Return the [x, y] coordinate for the center point of the cell that contains the specified text.  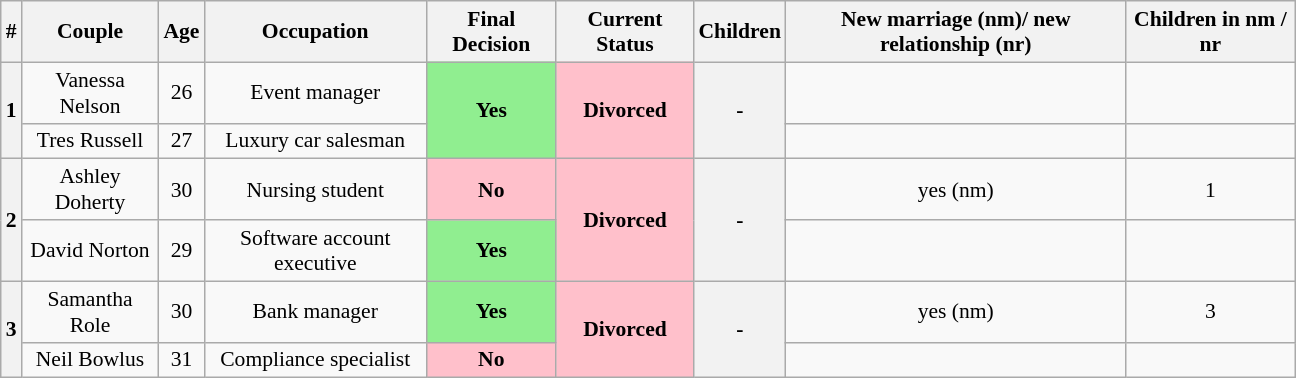
Compliance specialist [315, 360]
Event manager [315, 92]
Children [740, 32]
29 [181, 250]
Children in nm / nr [1211, 32]
Neil Bowlus [90, 360]
26 [181, 92]
Nursing student [315, 190]
New marriage (nm)/ new relationship (nr) [956, 32]
Ashley Doherty [90, 190]
Bank manager [315, 312]
Current Status [624, 32]
27 [181, 141]
Luxury car salesman [315, 141]
2 [12, 220]
# [12, 32]
31 [181, 360]
Occupation [315, 32]
Age [181, 32]
Software account executive [315, 250]
Tres Russell [90, 141]
Final Decision [491, 32]
Samantha Role [90, 312]
Vanessa Nelson [90, 92]
David Norton [90, 250]
Couple [90, 32]
